Locate the cell with the specified text and output its (x, y) center coordinate. 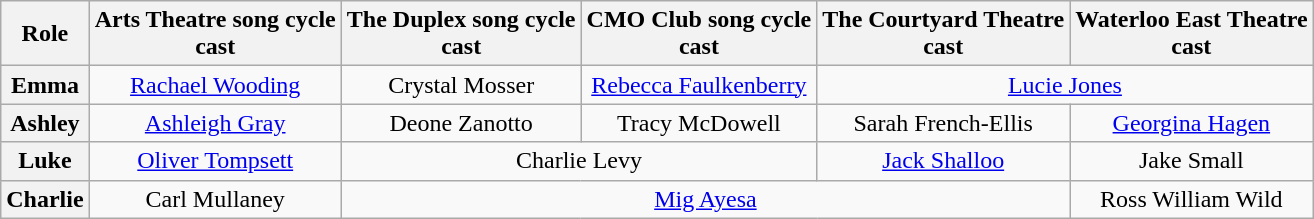
Waterloo East Theatrecast (1192, 34)
Ashleigh Gray (215, 123)
Sarah French-Ellis (944, 123)
The Duplex song cyclecast (461, 34)
Rebecca Faulkenberry (699, 85)
Oliver Tompsett (215, 161)
Carl Mullaney (215, 199)
Charlie (45, 199)
Lucie Jones (1065, 85)
Rachael Wooding (215, 85)
Ashley (45, 123)
Crystal Mosser (461, 85)
Emma (45, 85)
Tracy McDowell (699, 123)
Ross William Wild (1192, 199)
Jake Small (1192, 161)
Luke (45, 161)
CMO Club song cyclecast (699, 34)
Georgina Hagen (1192, 123)
Arts Theatre song cyclecast (215, 34)
Mig Ayesa (705, 199)
Role (45, 34)
Jack Shalloo (944, 161)
Charlie Levy (578, 161)
Deone Zanotto (461, 123)
The Courtyard Theatrecast (944, 34)
